Return the (X, Y) coordinate for the center point of the cell that contains the specified text.  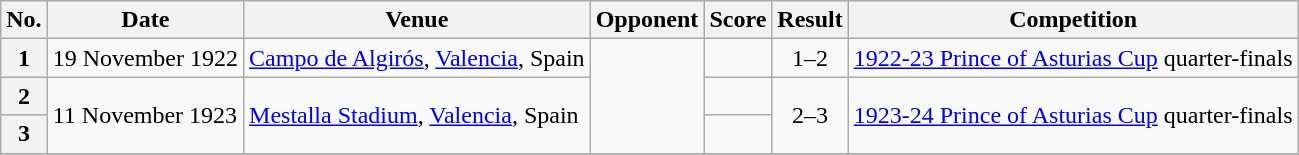
Venue (418, 20)
Competition (1073, 20)
1 (24, 58)
1–2 (810, 58)
1923-24 Prince of Asturias Cup quarter-finals (1073, 115)
Score (738, 20)
3 (24, 134)
Result (810, 20)
1922-23 Prince of Asturias Cup quarter-finals (1073, 58)
Campo de Algirós, Valencia, Spain (418, 58)
11 November 1923 (145, 115)
Opponent (647, 20)
No. (24, 20)
Mestalla Stadium, Valencia, Spain (418, 115)
2–3 (810, 115)
Date (145, 20)
19 November 1922 (145, 58)
2 (24, 96)
